Provide the [X, Y] coordinate of the cell's center where the given text is located.  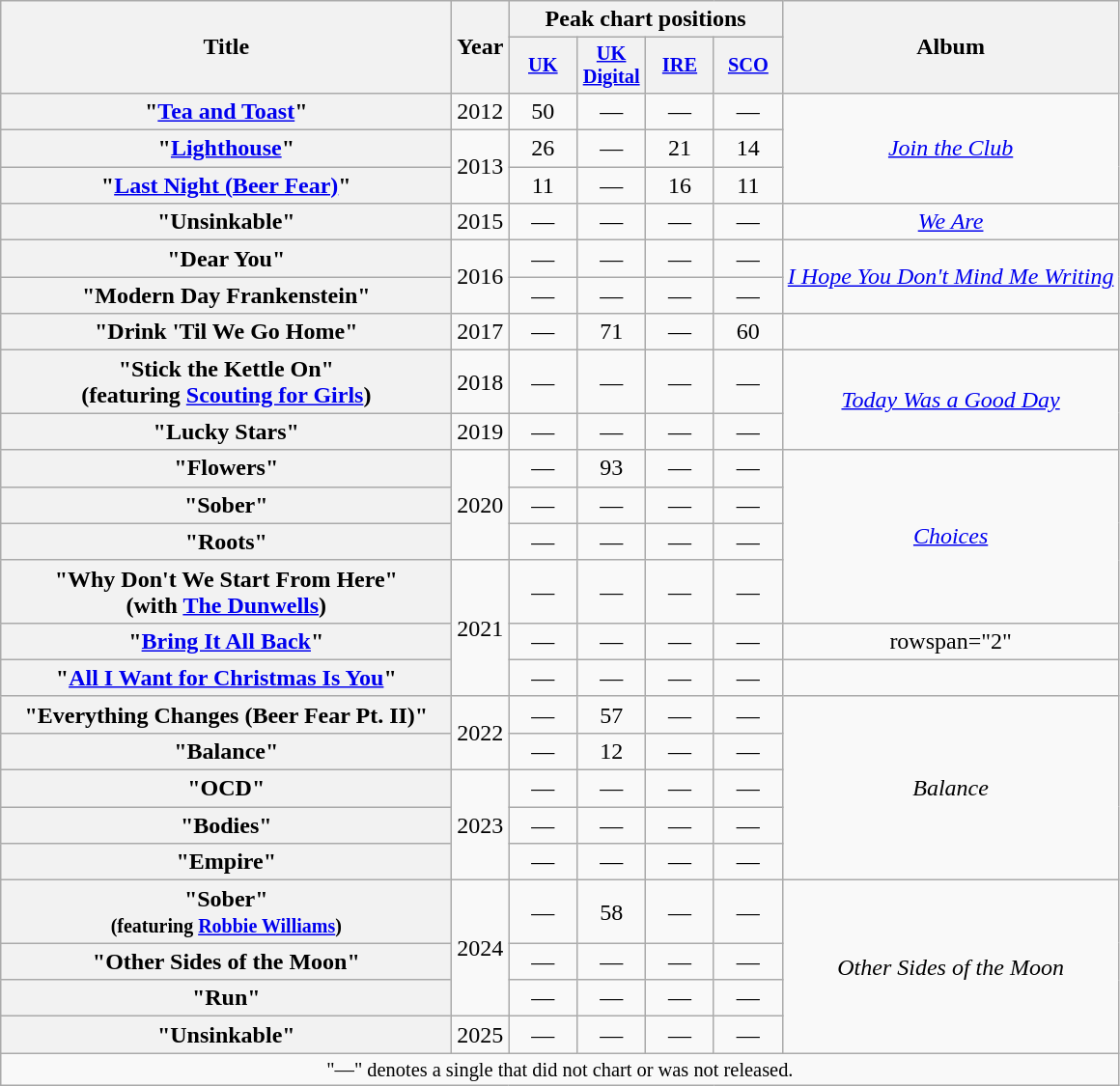
2022 [481, 733]
Choices [950, 537]
"Modern Day Frankenstein" [226, 295]
"Sober"(featuring Robbie Williams) [226, 911]
Join the Club [950, 148]
2023 [481, 825]
26 [543, 149]
"Why Don't We Start From Here"(with The Dunwells) [226, 591]
16 [680, 185]
2024 [481, 948]
2018 [481, 382]
UK Digital [612, 66]
2025 [481, 1035]
"Lucky Stars" [226, 432]
93 [612, 468]
2017 [481, 332]
"Empire" [226, 862]
"Everything Changes (Beer Fear Pt. II)" [226, 714]
Year [481, 47]
Title [226, 47]
"Tea and Toast" [226, 111]
"Roots" [226, 542]
"Last Night (Beer Fear)" [226, 185]
Balance [950, 788]
"Drink 'Til We Go Home" [226, 332]
2020 [481, 505]
"Run" [226, 998]
SCO [747, 66]
We Are [950, 222]
58 [612, 911]
"All I Want for Christmas Is You" [226, 678]
"Dear You" [226, 259]
2013 [481, 167]
"Sober" [226, 505]
12 [612, 751]
21 [680, 149]
"Bodies" [226, 825]
2021 [481, 627]
2012 [481, 111]
Album [950, 47]
14 [747, 149]
"Flowers" [226, 468]
57 [612, 714]
IRE [680, 66]
I Hope You Don't Mind Me Writing [950, 277]
50 [543, 111]
UK [543, 66]
"Bring It All Back" [226, 641]
Other Sides of the Moon [950, 967]
"—" denotes a single that did not chart or was not released. [560, 1070]
"OCD" [226, 789]
Peak chart positions [645, 19]
60 [747, 332]
"Lighthouse" [226, 149]
2019 [481, 432]
71 [612, 332]
"Stick the Kettle On"(featuring Scouting for Girls) [226, 382]
2015 [481, 222]
rowspan="2" [950, 641]
"Balance" [226, 751]
Today Was a Good Day [950, 400]
2016 [481, 277]
"Other Sides of the Moon" [226, 961]
